For the text-containing cell, return its midpoint in [x, y] coordinate format. 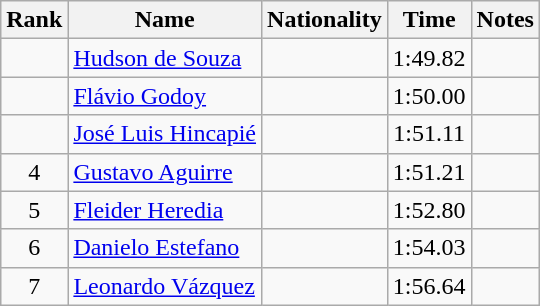
Time [429, 20]
Gustavo Aguirre [165, 172]
Hudson de Souza [165, 58]
6 [34, 248]
7 [34, 286]
Flávio Godoy [165, 96]
1:54.03 [429, 248]
Notes [505, 20]
1:56.64 [429, 286]
1:51.11 [429, 134]
1:51.21 [429, 172]
José Luis Hincapié [165, 134]
Name [165, 20]
Rank [34, 20]
4 [34, 172]
1:50.00 [429, 96]
Fleider Heredia [165, 210]
1:52.80 [429, 210]
Danielo Estefano [165, 248]
Nationality [325, 20]
1:49.82 [429, 58]
Leonardo Vázquez [165, 286]
5 [34, 210]
